For the text-containing cell, return its midpoint in (X, Y) coordinate format. 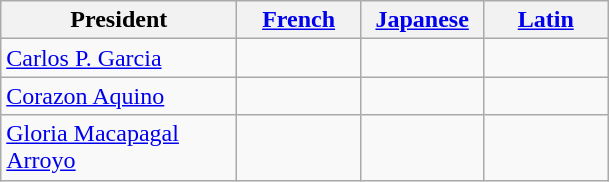
Carlos P. Garcia (119, 58)
President (119, 20)
Gloria Macapagal Arroyo (119, 148)
French (299, 20)
Japanese (422, 20)
Latin (546, 20)
Corazon Aquino (119, 96)
